Extract the (X, Y) coordinate from the center of the cell holding the provided text.  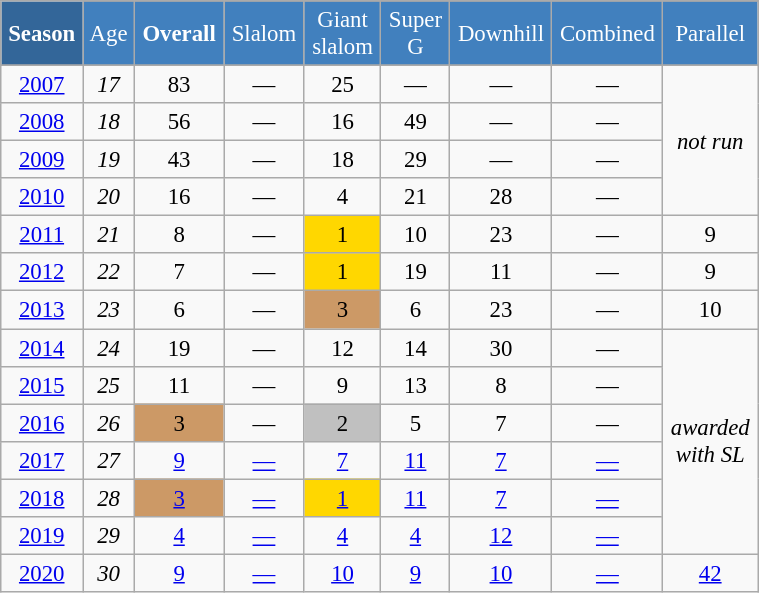
2014 (42, 348)
Age (109, 34)
56 (178, 122)
2010 (42, 197)
26 (109, 423)
awarded with SL (710, 442)
2015 (42, 385)
49 (416, 122)
Slalom (264, 34)
2019 (42, 536)
Overall (178, 34)
2020 (42, 573)
2 (342, 423)
2008 (42, 122)
43 (178, 160)
83 (178, 85)
22 (109, 273)
Giantslalom (342, 34)
Parallel (710, 34)
2007 (42, 85)
not run (710, 141)
2016 (42, 423)
Super G (416, 34)
2009 (42, 160)
2017 (42, 460)
2011 (42, 235)
17 (109, 85)
14 (416, 348)
42 (710, 573)
13 (416, 385)
2018 (42, 498)
20 (109, 197)
5 (416, 423)
27 (109, 460)
2012 (42, 273)
2013 (42, 310)
Downhill (501, 34)
Combined (608, 34)
Season (42, 34)
24 (109, 348)
